Extract the (x, y) coordinate from the center of the cell holding the provided text.  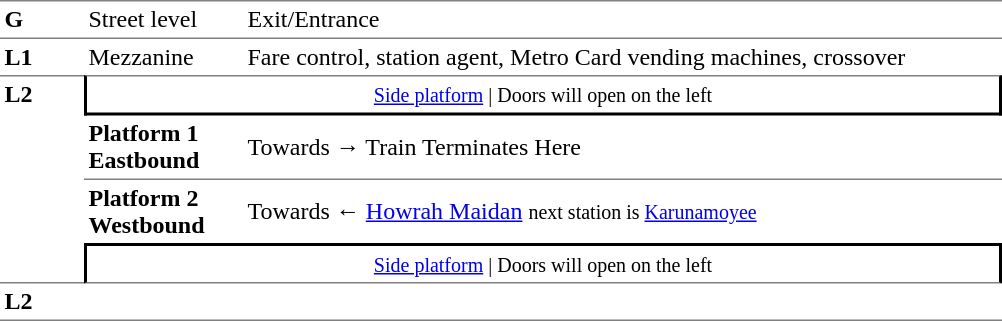
Mezzanine (164, 57)
Towards ← Howrah Maidan next station is Karunamoyee (622, 212)
L1 (42, 57)
Street level (164, 20)
Platform 1Eastbound (164, 148)
L2 (42, 179)
Platform 2Westbound (164, 212)
Towards → Train Terminates Here (622, 148)
G (42, 20)
Exit/Entrance (622, 20)
Fare control, station agent, Metro Card vending machines, crossover (622, 57)
